From the cell containing the given text, extract its center point as (X, Y) coordinate. 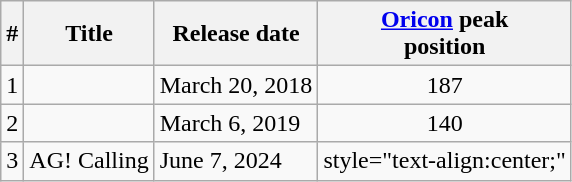
March 20, 2018 (236, 85)
Release date (236, 34)
AG! Calling (89, 161)
140 (444, 123)
2 (12, 123)
187 (444, 85)
# (12, 34)
Title (89, 34)
3 (12, 161)
June 7, 2024 (236, 161)
style="text-align:center;" (444, 161)
Oricon peakposition (444, 34)
1 (12, 85)
March 6, 2019 (236, 123)
